Detect which cell encompasses the target text, then output its [x, y] center coordinate. 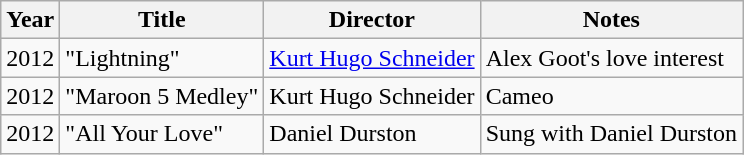
Daniel Durston [372, 134]
Sung with Daniel Durston [611, 134]
Title [162, 20]
"All Your Love" [162, 134]
Alex Goot's love interest [611, 58]
"Lightning" [162, 58]
Cameo [611, 96]
Notes [611, 20]
"Maroon 5 Medley" [162, 96]
Year [30, 20]
Director [372, 20]
